Pinpoint the cell where the given text exists, returning its (X, Y) midpoint coordinate. 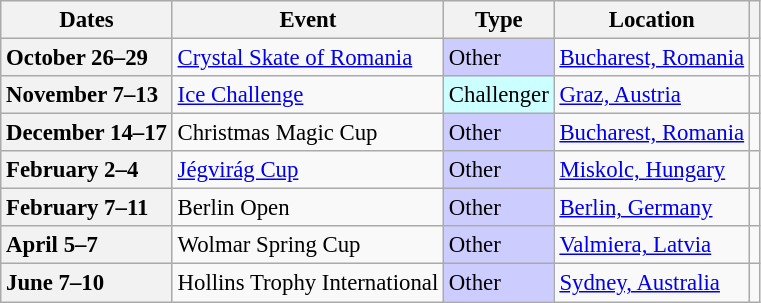
Event (308, 20)
Crystal Skate of Romania (308, 58)
Wolmar Spring Cup (308, 245)
Berlin, Germany (652, 208)
October 26–29 (86, 58)
Challenger (500, 95)
Christmas Magic Cup (308, 133)
Jégvirág Cup (308, 170)
Miskolc, Hungary (652, 170)
Ice Challenge (308, 95)
Type (500, 20)
Berlin Open (308, 208)
Hollins Trophy International (308, 283)
February 2–4 (86, 170)
November 7–13 (86, 95)
Dates (86, 20)
Location (652, 20)
April 5–7 (86, 245)
February 7–11 (86, 208)
June 7–10 (86, 283)
Graz, Austria (652, 95)
Sydney, Australia (652, 283)
December 14–17 (86, 133)
Valmiera, Latvia (652, 245)
